Identify which cell holds the provided text, then report its (x, y) central coordinate. 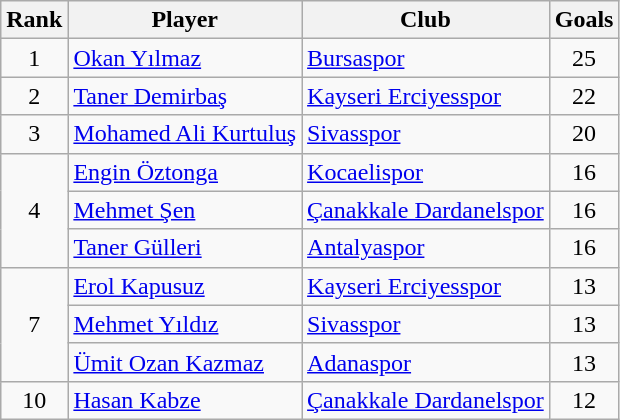
Mehmet Şen (185, 210)
Okan Yılmaz (185, 58)
2 (34, 96)
Club (426, 20)
3 (34, 134)
Ümit Ozan Kazmaz (185, 362)
Mehmet Yıldız (185, 324)
Kocaelispor (426, 172)
Rank (34, 20)
Antalyaspor (426, 248)
Erol Kapusuz (185, 286)
Mohamed Ali Kurtuluş (185, 134)
7 (34, 324)
12 (584, 400)
22 (584, 96)
Goals (584, 20)
Adanaspor (426, 362)
Bursaspor (426, 58)
Player (185, 20)
Hasan Kabze (185, 400)
10 (34, 400)
Taner Gülleri (185, 248)
Taner Demirbaş (185, 96)
Engin Öztonga (185, 172)
20 (584, 134)
25 (584, 58)
1 (34, 58)
4 (34, 210)
